Extract the (x, y) coordinate from the center of the cell holding the provided text.  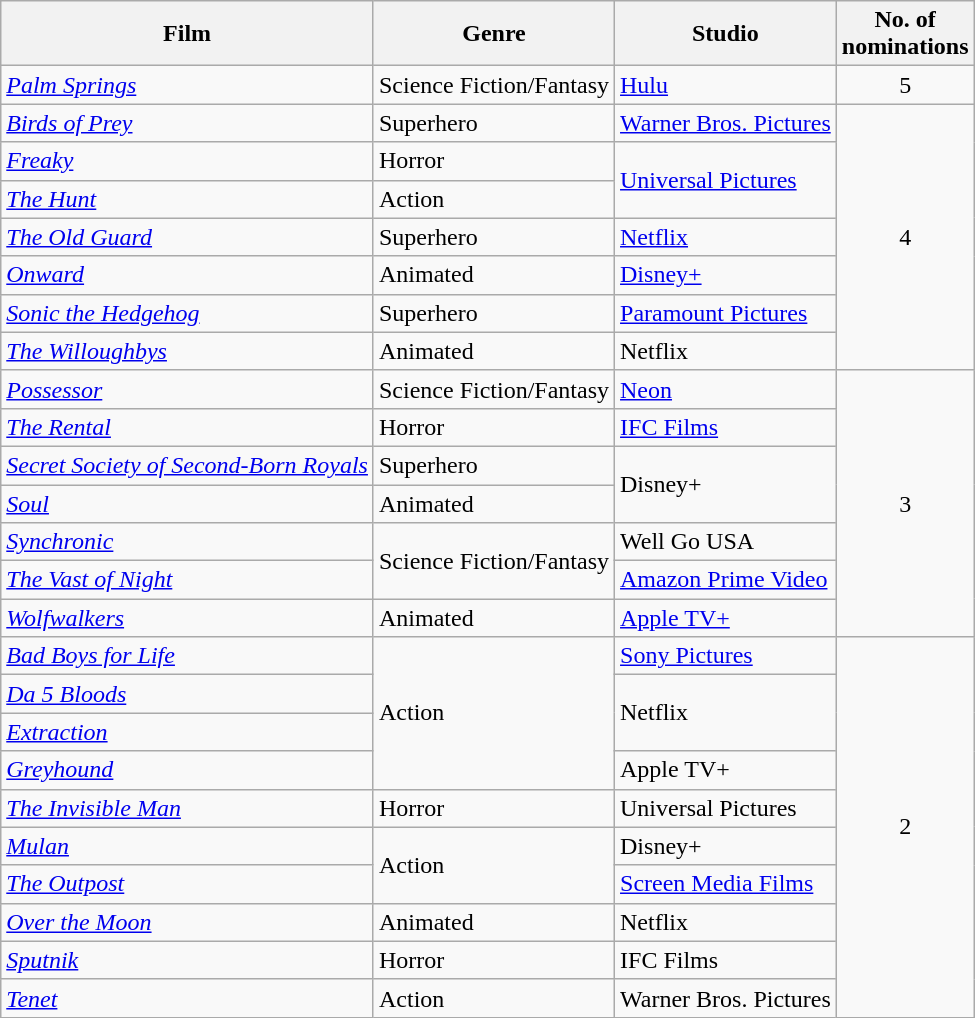
5 (905, 85)
Sputnik (188, 960)
The Vast of Night (188, 580)
4 (905, 237)
Paramount Pictures (726, 313)
The Hunt (188, 199)
Freaky (188, 161)
Da 5 Bloods (188, 694)
Screen Media Films (726, 884)
Secret Society of Second-Born Royals (188, 465)
Extraction (188, 732)
Palm Springs (188, 85)
No. ofnominations (905, 34)
Sonic the Hedgehog (188, 313)
Wolfwalkers (188, 618)
Greyhound (188, 770)
The Rental (188, 427)
Neon (726, 389)
3 (905, 503)
Onward (188, 275)
The Invisible Man (188, 808)
2 (905, 828)
Hulu (726, 85)
The Old Guard (188, 237)
Film (188, 34)
Bad Boys for Life (188, 656)
Tenet (188, 998)
Studio (726, 34)
Over the Moon (188, 922)
The Willoughbys (188, 351)
The Outpost (188, 884)
Soul (188, 503)
Possessor (188, 389)
Synchronic (188, 542)
Well Go USA (726, 542)
Amazon Prime Video (726, 580)
Sony Pictures (726, 656)
Genre (494, 34)
Mulan (188, 846)
Birds of Prey (188, 123)
